From the cell containing the given text, extract its center point as [x, y] coordinate. 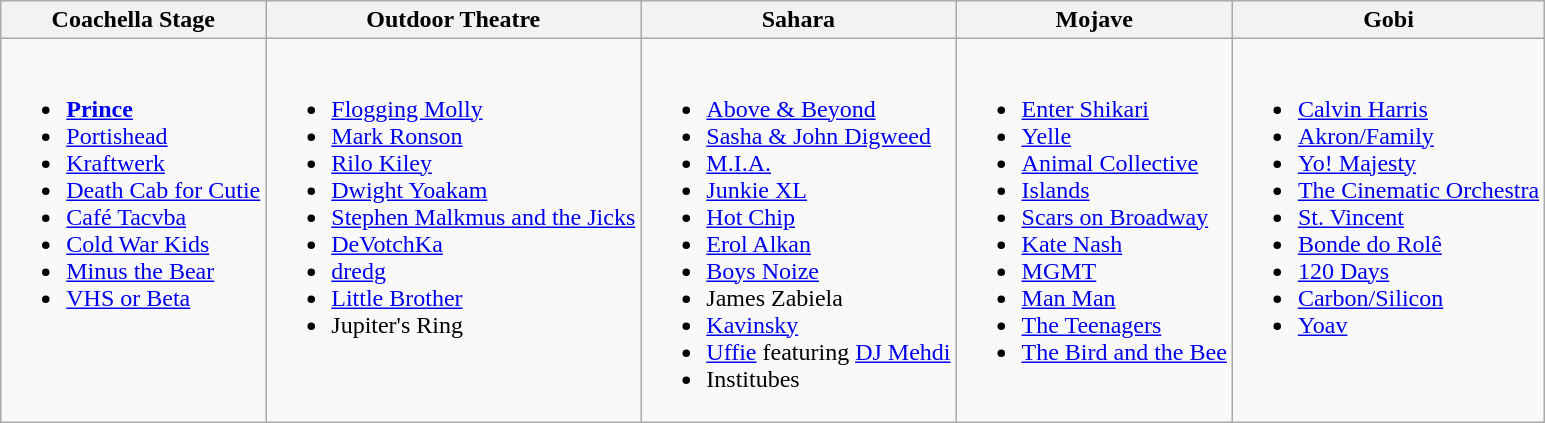
Gobi [1388, 20]
Coachella Stage [134, 20]
PrincePortisheadKraftwerkDeath Cab for CutieCafé TacvbaCold War KidsMinus the BearVHS or Beta [134, 230]
Flogging MollyMark RonsonRilo KileyDwight YoakamStephen Malkmus and the JicksDeVotchKadredgLittle BrotherJupiter's Ring [454, 230]
Above & BeyondSasha & John DigweedM.I.A.Junkie XLHot ChipErol AlkanBoys NoizeJames ZabielaKavinskyUffie featuring DJ MehdiInstitubes [798, 230]
Mojave [1094, 20]
Enter ShikariYelleAnimal CollectiveIslandsScars on BroadwayKate NashMGMTMan ManThe TeenagersThe Bird and the Bee [1094, 230]
Calvin HarrisAkron/FamilyYo! MajestyThe Cinematic OrchestraSt. VincentBonde do Rolê120 DaysCarbon/SiliconYoav [1388, 230]
Outdoor Theatre [454, 20]
Sahara [798, 20]
